Locate the cell with the specified text and output its [X, Y] center coordinate. 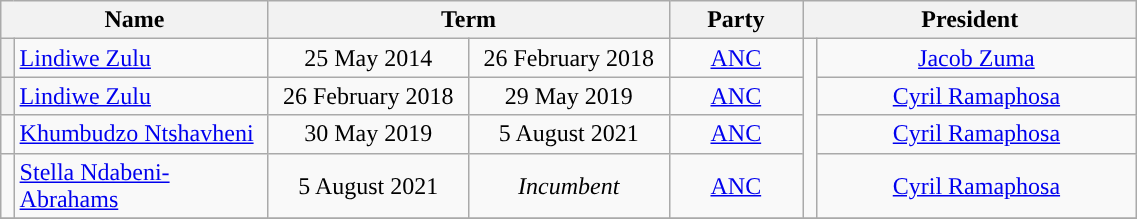
30 May 2019 [368, 134]
Khumbudzo Ntshavheni [141, 134]
Stella Ndabeni-Abrahams [141, 186]
Term [468, 20]
25 May 2014 [368, 58]
Name [134, 20]
29 May 2019 [569, 96]
Incumbent [569, 186]
President [970, 20]
Party [736, 20]
Jacob Zuma [976, 58]
